Determine the (x, y) coordinate at the center of the cell enclosing the given text.  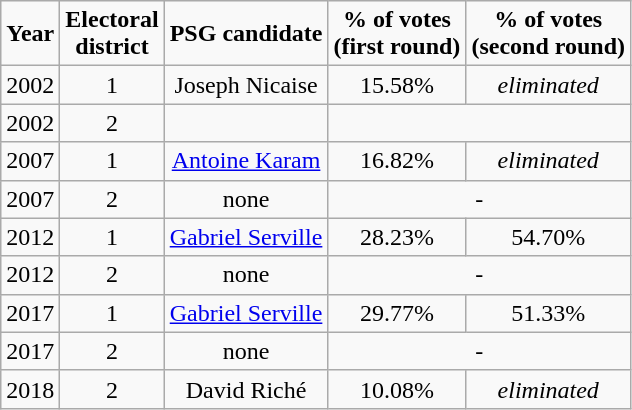
PSG candidate (246, 34)
Joseph Nicaise (246, 85)
54.70% (548, 237)
15.58% (397, 85)
28.23% (397, 237)
Antoine Karam (246, 161)
51.33% (548, 313)
% of votes(first round) (397, 34)
10.08% (397, 389)
2018 (30, 389)
David Riché (246, 389)
16.82% (397, 161)
Electoraldistrict (112, 34)
29.77% (397, 313)
% of votes(second round) (548, 34)
Year (30, 34)
